Output the (x, y) coordinate of the center of the cell containing the given text.  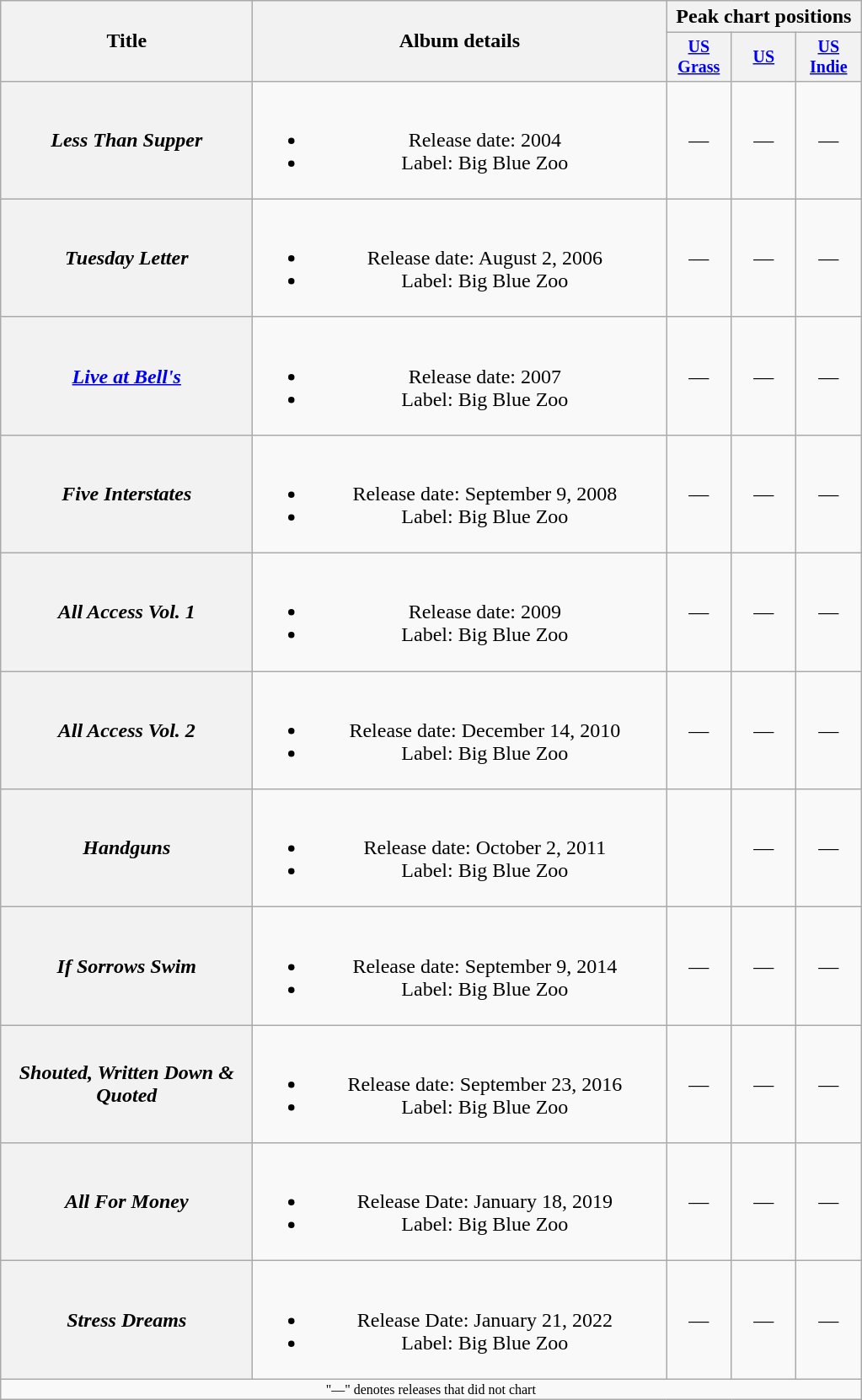
Album details (460, 41)
Shouted, Written Down & Quoted (126, 1084)
Release date: September 23, 2016Label: Big Blue Zoo (460, 1084)
Release date: December 14, 2010Label: Big Blue Zoo (460, 730)
Release Date: January 18, 2019Label: Big Blue Zoo (460, 1202)
All Access Vol. 2 (126, 730)
Release date: October 2, 2011Label: Big Blue Zoo (460, 848)
Tuesday Letter (126, 258)
Release date: August 2, 2006Label: Big Blue Zoo (460, 258)
"—" denotes releases that did not chart (431, 1389)
Stress Dreams (126, 1320)
Handguns (126, 848)
Less Than Supper (126, 140)
Release date: 2004Label: Big Blue Zoo (460, 140)
Five Interstates (126, 494)
Title (126, 41)
If Sorrows Swim (126, 966)
Live at Bell's (126, 376)
Release date: 2009Label: Big Blue Zoo (460, 612)
Release date: September 9, 2014Label: Big Blue Zoo (460, 966)
US (763, 57)
All Access Vol. 1 (126, 612)
Peak chart positions (763, 17)
Release date: September 9, 2008Label: Big Blue Zoo (460, 494)
Release date: 2007Label: Big Blue Zoo (460, 376)
US Grass (699, 57)
US Indie (829, 57)
Release Date: January 21, 2022Label: Big Blue Zoo (460, 1320)
All For Money (126, 1202)
